Determine the (x, y) coordinate at the center of the cell enclosing the given text.  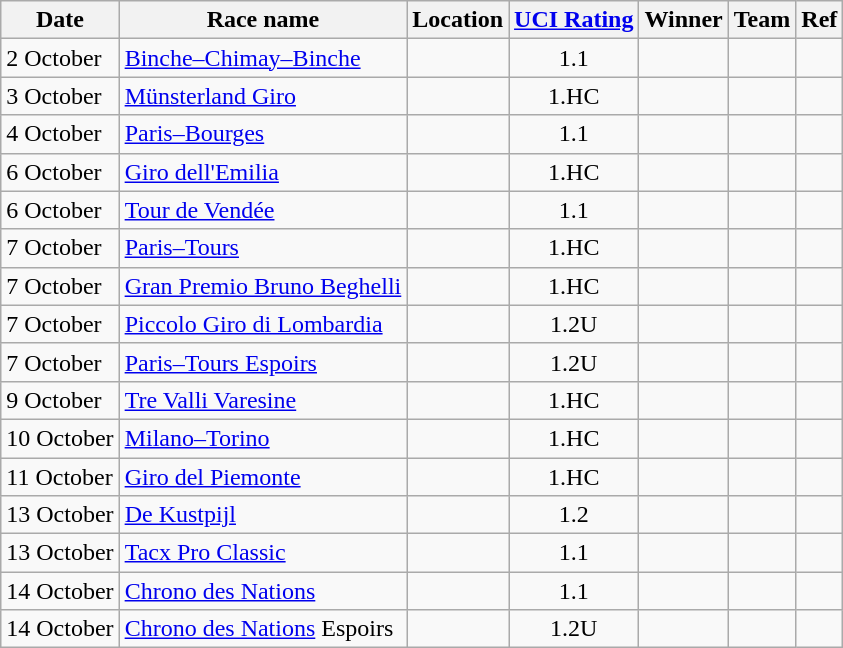
Chrono des Nations (263, 591)
Tre Valli Varesine (263, 400)
9 October (60, 400)
Milano–Torino (263, 438)
Winner (684, 20)
Paris–Tours (263, 248)
De Kustpijl (263, 515)
Gran Premio Bruno Beghelli (263, 286)
Giro dell'Emilia (263, 172)
Tacx Pro Classic (263, 553)
Giro del Piemonte (263, 477)
1.2 (574, 515)
Binche–Chimay–Binche (263, 58)
Race name (263, 20)
Piccolo Giro di Lombardia (263, 324)
UCI Rating (574, 20)
11 October (60, 477)
Location (458, 20)
4 October (60, 134)
10 October (60, 438)
Chrono des Nations Espoirs (263, 629)
Paris–Bourges (263, 134)
Date (60, 20)
2 October (60, 58)
Münsterland Giro (263, 96)
Tour de Vendée (263, 210)
Team (762, 20)
Ref (820, 20)
3 October (60, 96)
Paris–Tours Espoirs (263, 362)
